Provide the [X, Y] coordinate of the cell's center where the given text is located.  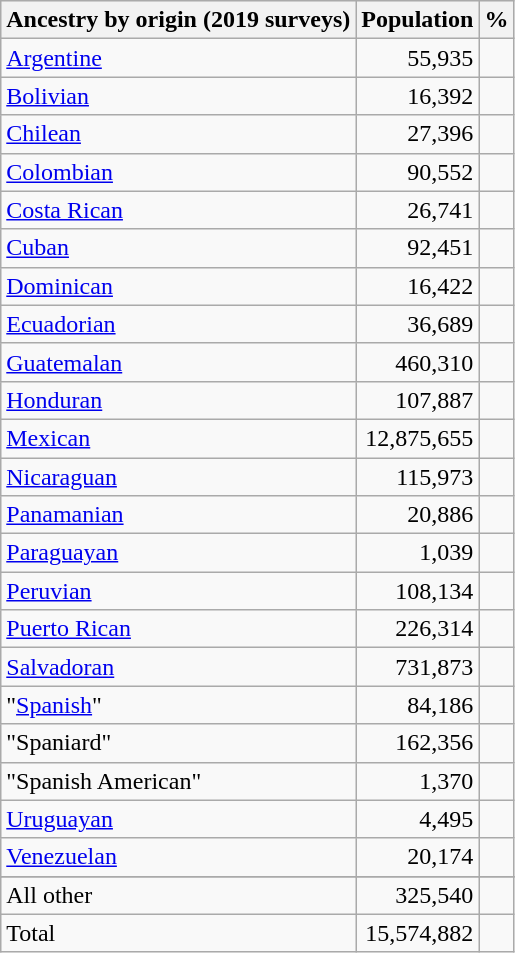
Chilean [178, 134]
27,396 [418, 134]
115,973 [418, 477]
Paraguayan [178, 553]
1,039 [418, 553]
Puerto Rican [178, 629]
"Spanish American" [178, 781]
Venezuelan [178, 857]
Cuban [178, 248]
16,392 [418, 96]
16,422 [418, 286]
"Spanish" [178, 705]
Panamanian [178, 515]
460,310 [418, 362]
1,370 [418, 781]
Argentine [178, 58]
Peruvian [178, 591]
226,314 [418, 629]
731,873 [418, 667]
Salvadoran [178, 667]
Population [418, 20]
162,356 [418, 743]
12,875,655 [418, 438]
All other [178, 895]
20,886 [418, 515]
% [496, 20]
Guatemalan [178, 362]
Nicaraguan [178, 477]
Total [178, 933]
Honduran [178, 400]
Colombian [178, 172]
325,540 [418, 895]
"Spaniard" [178, 743]
Ecuadorian [178, 324]
36,689 [418, 324]
90,552 [418, 172]
26,741 [418, 210]
15,574,882 [418, 933]
Bolivian [178, 96]
Ancestry by origin (2019 surveys) [178, 20]
Mexican [178, 438]
92,451 [418, 248]
108,134 [418, 591]
107,887 [418, 400]
20,174 [418, 857]
Uruguayan [178, 819]
4,495 [418, 819]
Dominican [178, 286]
Costa Rican [178, 210]
55,935 [418, 58]
84,186 [418, 705]
